Scan for the cell matching the given text and deliver its (x, y) coordinate at center. 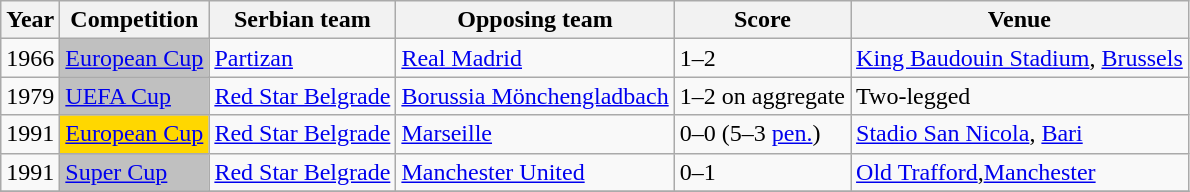
Serbian team (302, 20)
Old Trafford,Manchester (1020, 172)
1–2 (762, 58)
Marseille (535, 134)
1–2 on aggregate (762, 96)
Real Madrid (535, 58)
Manchester United (535, 172)
Year (30, 20)
UEFA Cup (134, 96)
0–0 (5–3 pen.) (762, 134)
1979 (30, 96)
Competition (134, 20)
Opposing team (535, 20)
Venue (1020, 20)
Super Cup (134, 172)
Partizan (302, 58)
Stadio San Nicola, Bari (1020, 134)
0–1 (762, 172)
Borussia Mönchengladbach (535, 96)
Two-legged (1020, 96)
1966 (30, 58)
Score (762, 20)
King Baudouin Stadium, Brussels (1020, 58)
